From the cell containing the given text, extract its center point as (x, y) coordinate. 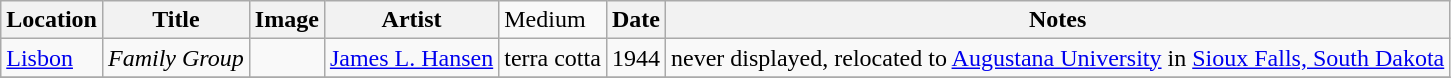
never displayed, relocated to Augustana University in Sioux Falls, South Dakota (1057, 58)
James L. Hansen (411, 58)
Title (176, 20)
Date (636, 20)
Lisbon (52, 58)
terra cotta (553, 58)
Notes (1057, 20)
Medium (553, 20)
Family Group (176, 58)
Artist (411, 20)
Location (52, 20)
1944 (636, 58)
Image (286, 20)
